For the text-containing cell, return its midpoint in [X, Y] coordinate format. 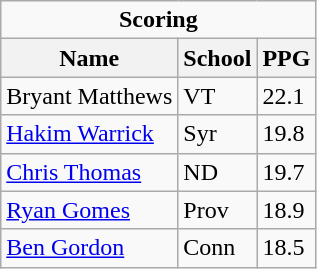
Syr [218, 134]
PPG [286, 58]
ND [218, 172]
19.8 [286, 134]
Prov [218, 210]
VT [218, 96]
Chris Thomas [90, 172]
School [218, 58]
Ben Gordon [90, 248]
Ryan Gomes [90, 210]
19.7 [286, 172]
Name [90, 58]
22.1 [286, 96]
18.5 [286, 248]
Hakim Warrick [90, 134]
Scoring [158, 20]
Bryant Matthews [90, 96]
Conn [218, 248]
18.9 [286, 210]
